Locate the cell with the specified text and output its (X, Y) center coordinate. 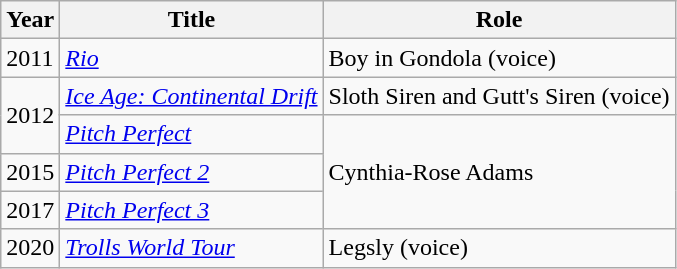
Title (192, 20)
2020 (30, 248)
Cynthia-Rose Adams (499, 172)
Boy in Gondola (voice) (499, 58)
Trolls World Tour (192, 248)
Pitch Perfect 3 (192, 210)
Legsly (voice) (499, 248)
2015 (30, 172)
Pitch Perfect 2 (192, 172)
Ice Age: Continental Drift (192, 96)
2017 (30, 210)
2012 (30, 115)
Sloth Siren and Gutt's Siren (voice) (499, 96)
Rio (192, 58)
Pitch Perfect (192, 134)
Year (30, 20)
Role (499, 20)
2011 (30, 58)
